From the cell containing the given text, extract its center point as (X, Y) coordinate. 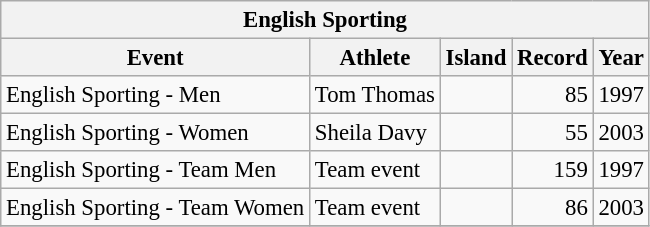
85 (552, 95)
159 (552, 170)
Sheila Davy (376, 133)
Athlete (376, 58)
Island (476, 58)
English Sporting - Team Women (156, 208)
86 (552, 208)
English Sporting - Men (156, 95)
Event (156, 58)
Record (552, 58)
English Sporting (325, 20)
55 (552, 133)
English Sporting - Team Men (156, 170)
Tom Thomas (376, 95)
English Sporting - Women (156, 133)
Year (621, 58)
